Search for the cell housing the specified text and yield its (x, y) center coordinate. 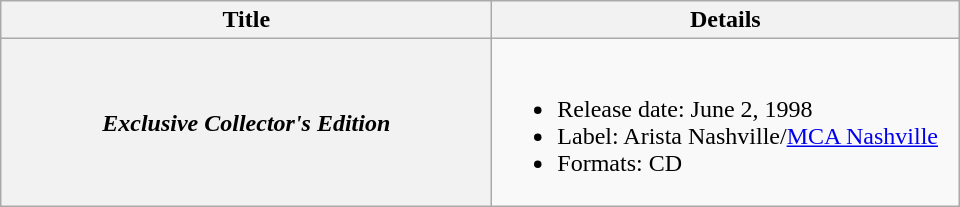
Title (246, 20)
Details (726, 20)
Release date: June 2, 1998Label: Arista Nashville/MCA NashvilleFormats: CD (726, 122)
Exclusive Collector's Edition (246, 122)
